Locate the cell with the specified text and output its (X, Y) center coordinate. 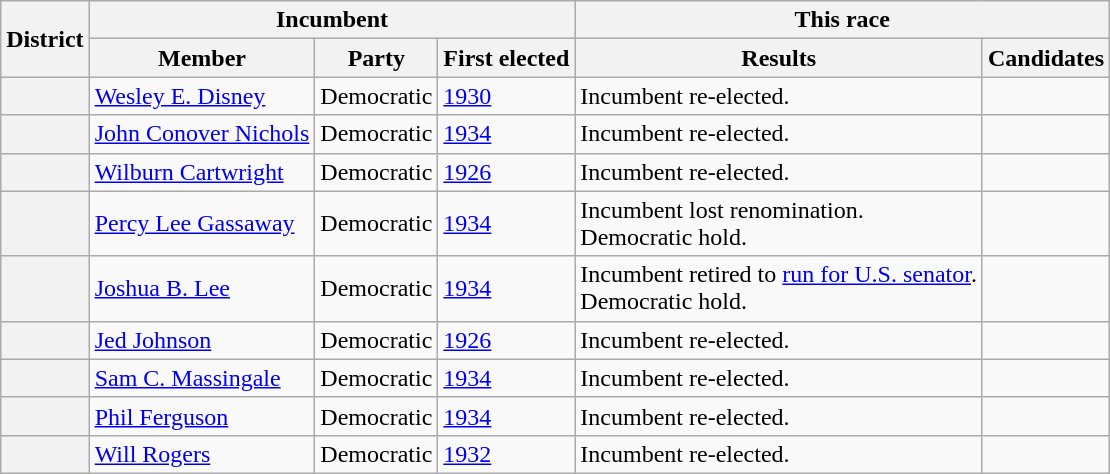
Will Rogers (202, 454)
This race (842, 20)
Percy Lee Gassaway (202, 224)
First elected (506, 58)
Incumbent (332, 20)
Party (376, 58)
Phil Ferguson (202, 416)
1932 (506, 454)
District (45, 39)
Wesley E. Disney (202, 96)
Results (779, 58)
Candidates (1046, 58)
1930 (506, 96)
Joshua B. Lee (202, 288)
Incumbent lost renomination.Democratic hold. (779, 224)
Wilburn Cartwright (202, 172)
Jed Johnson (202, 340)
Sam C. Massingale (202, 378)
John Conover Nichols (202, 134)
Incumbent retired to run for U.S. senator.Democratic hold. (779, 288)
Member (202, 58)
